Return [x, y] of the center of cell containing provided text 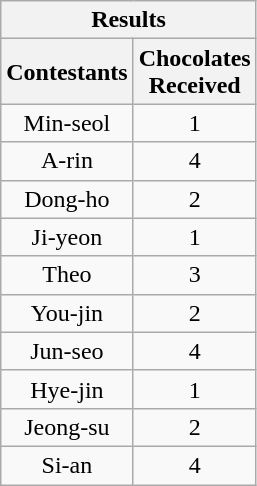
ChocolatesReceived [194, 72]
Min-seol [67, 123]
Results [128, 20]
Ji-yeon [67, 237]
3 [194, 275]
You-jin [67, 313]
Contestants [67, 72]
Dong-ho [67, 199]
Si-an [67, 465]
Jun-seo [67, 351]
Hye-jin [67, 389]
Jeong-su [67, 427]
Theo [67, 275]
A-rin [67, 161]
